Provide the [X, Y] coordinate of the cell's center where the given text is located.  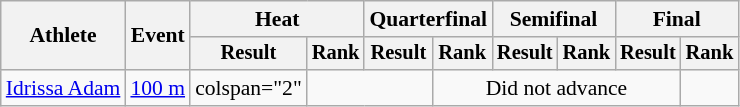
Event [158, 36]
Final [676, 19]
Athlete [64, 36]
Idrissa Adam [64, 88]
Semifinal [554, 19]
100 m [158, 88]
Quarterfinal [428, 19]
colspan="2" [248, 88]
Heat [277, 19]
Did not advance [556, 88]
